Output the [x, y] coordinate of the center of the cell containing the given text.  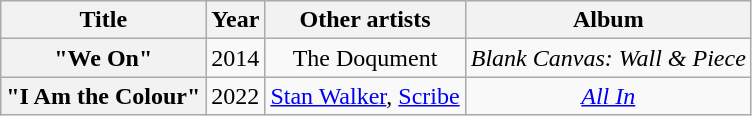
2014 [236, 58]
Other artists [365, 20]
All In [608, 96]
Year [236, 20]
Blank Canvas: Wall & Piece [608, 58]
The Doqument [365, 58]
"We On" [104, 58]
2022 [236, 96]
Title [104, 20]
"I Am the Colour" [104, 96]
Stan Walker, Scribe [365, 96]
Album [608, 20]
